Detect which cell encompasses the target text, then output its (X, Y) center coordinate. 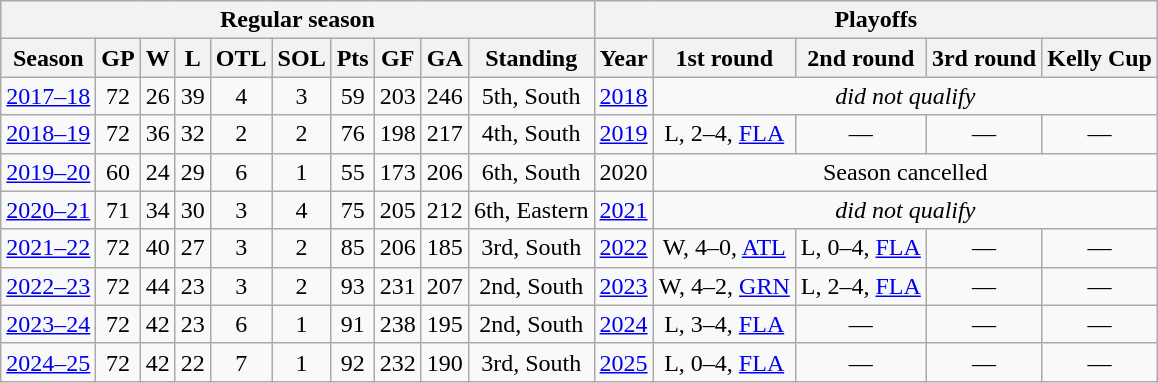
2022 (624, 248)
6th, Eastern (531, 210)
3rd round (984, 58)
4th, South (531, 134)
Kelly Cup (1100, 58)
7 (241, 362)
2023 (624, 286)
190 (444, 362)
2024–25 (48, 362)
W, 4–2, GRN (724, 286)
SOL (302, 58)
29 (192, 172)
W, 4–0, ATL (724, 248)
OTL (241, 58)
GA (444, 58)
Year (624, 58)
2020 (624, 172)
92 (352, 362)
44 (158, 286)
40 (158, 248)
39 (192, 96)
2020–21 (48, 210)
205 (398, 210)
6th, South (531, 172)
91 (352, 324)
2025 (624, 362)
212 (444, 210)
L (192, 58)
30 (192, 210)
27 (192, 248)
231 (398, 286)
34 (158, 210)
2022–23 (48, 286)
Playoffs (876, 20)
26 (158, 96)
32 (192, 134)
Season cancelled (905, 172)
2018 (624, 96)
2nd round (860, 58)
5th, South (531, 96)
2019 (624, 134)
60 (118, 172)
Standing (531, 58)
Season (48, 58)
173 (398, 172)
71 (118, 210)
238 (398, 324)
2023–24 (48, 324)
55 (352, 172)
Regular season (298, 20)
GF (398, 58)
76 (352, 134)
36 (158, 134)
93 (352, 286)
195 (444, 324)
185 (444, 248)
24 (158, 172)
2021 (624, 210)
Pts (352, 58)
207 (444, 286)
75 (352, 210)
L, 3–4, FLA (724, 324)
GP (118, 58)
W (158, 58)
2018–19 (48, 134)
2021–22 (48, 248)
59 (352, 96)
2024 (624, 324)
1st round (724, 58)
85 (352, 248)
217 (444, 134)
203 (398, 96)
22 (192, 362)
246 (444, 96)
2017–18 (48, 96)
232 (398, 362)
2019–20 (48, 172)
198 (398, 134)
